Find where the given text appears and provide that cell's center as (x, y) coordinate. 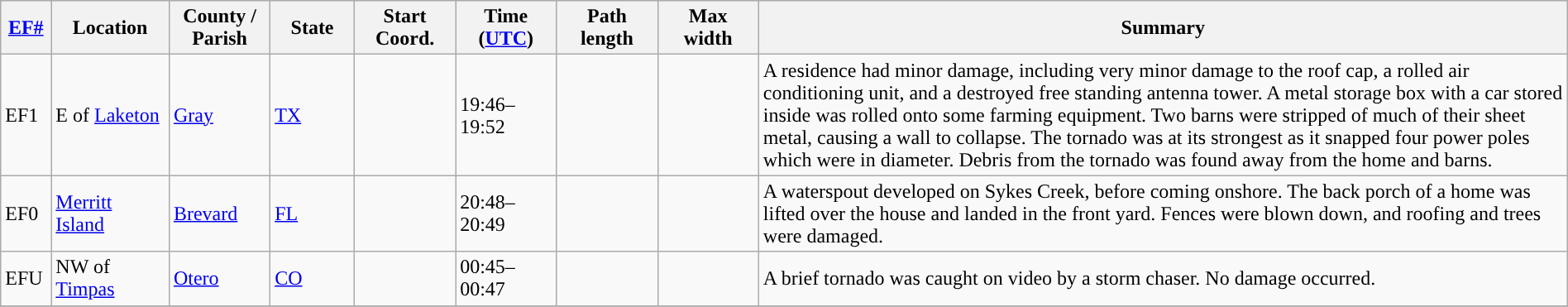
Merritt Island (111, 213)
20:48–20:49 (506, 213)
Start Coord. (404, 28)
County / Parish (219, 28)
19:46–19:52 (506, 115)
Path length (607, 28)
FL (313, 213)
NW of Timpas (111, 278)
TX (313, 115)
Summary (1163, 28)
EF1 (26, 115)
Otero (219, 278)
Brevard (219, 213)
Time (UTC) (506, 28)
00:45–00:47 (506, 278)
State (313, 28)
EF0 (26, 213)
E of Laketon (111, 115)
Gray (219, 115)
CO (313, 278)
EF# (26, 28)
EFU (26, 278)
Max width (708, 28)
A brief tornado was caught on video by a storm chaser. No damage occurred. (1163, 278)
Location (111, 28)
